Find where the given text appears and provide that cell's center as (x, y) coordinate. 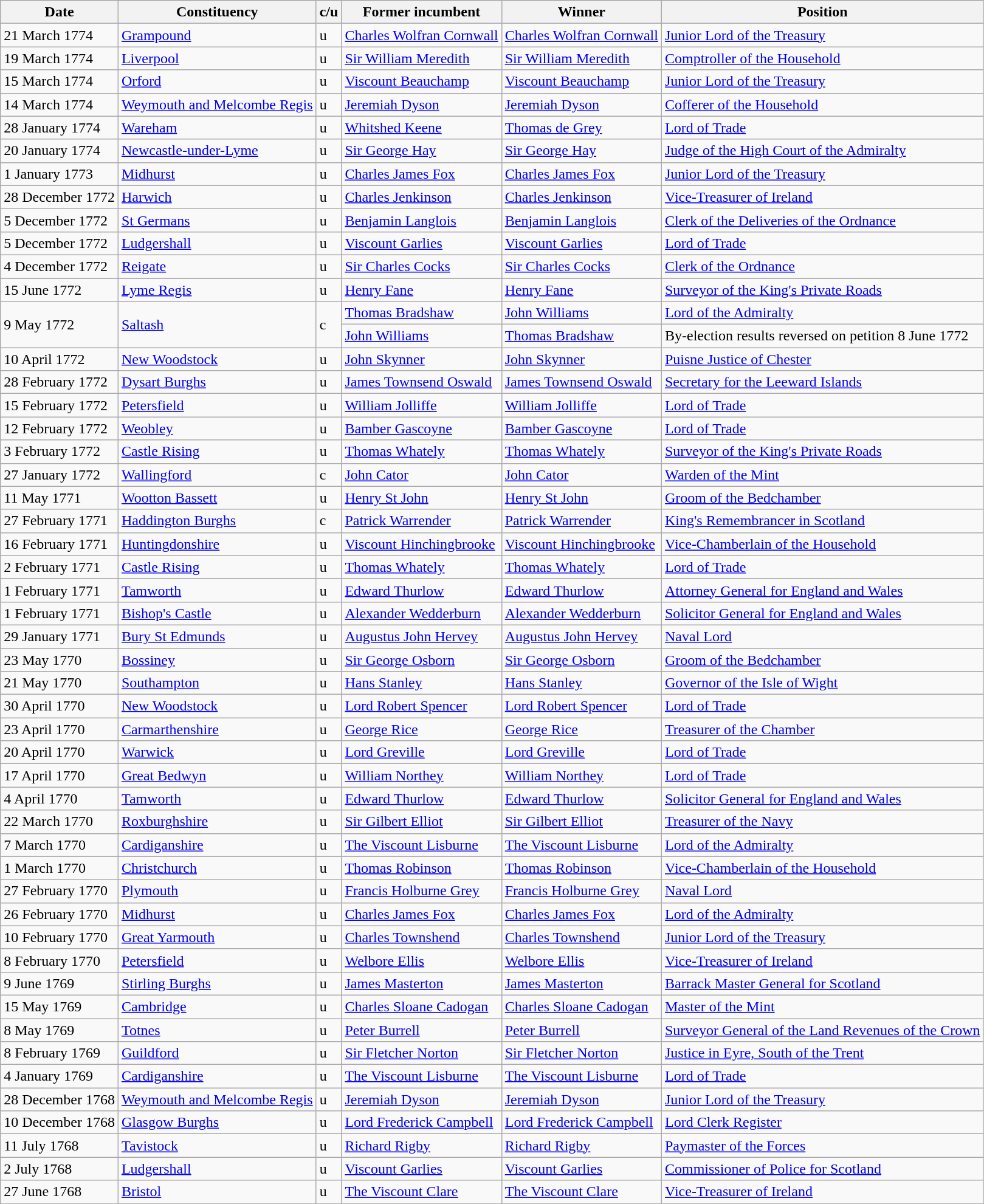
15 June 1772 (60, 290)
Bishop's Castle (217, 613)
Christchurch (217, 868)
15 May 1769 (60, 1006)
Reigate (217, 266)
Clerk of the Deliveries of the Ordnance (822, 220)
Bristol (217, 1192)
15 March 1774 (60, 81)
c/u (329, 12)
22 March 1770 (60, 822)
Treasurer of the Navy (822, 822)
3 February 1772 (60, 452)
Plymouth (217, 891)
7 March 1770 (60, 845)
Surveyor General of the Land Revenues of the Crown (822, 1030)
King's Remembrancer in Scotland (822, 521)
Totnes (217, 1030)
Winner (581, 12)
Justice in Eyre, South of the Trent (822, 1053)
Warden of the Mint (822, 475)
Guildford (217, 1053)
23 May 1770 (60, 659)
15 February 1772 (60, 405)
4 April 1770 (60, 799)
27 June 1768 (60, 1192)
Saltash (217, 325)
Governor of the Isle of Wight (822, 683)
28 December 1768 (60, 1099)
Stirling Burghs (217, 983)
Position (822, 12)
Harwich (217, 197)
30 April 1770 (60, 706)
Whitshed Keene (422, 128)
Wootton Bassett (217, 498)
14 March 1774 (60, 105)
1 March 1770 (60, 868)
Wallingford (217, 475)
Wareham (217, 128)
10 December 1768 (60, 1123)
By-election results reversed on petition 8 June 1772 (822, 336)
26 February 1770 (60, 914)
Bossiney (217, 659)
Judge of the High Court of the Admiralty (822, 151)
28 December 1772 (60, 197)
Glasgow Burghs (217, 1123)
11 July 1768 (60, 1146)
Orford (217, 81)
8 February 1770 (60, 960)
4 December 1772 (60, 266)
Barrack Master General for Scotland (822, 983)
Roxburghshire (217, 822)
23 April 1770 (60, 729)
Thomas de Grey (581, 128)
Comptroller of the Household (822, 58)
Dysart Burghs (217, 382)
Bury St Edmunds (217, 636)
20 January 1774 (60, 151)
Date (60, 12)
Lord Clerk Register (822, 1123)
Liverpool (217, 58)
Huntingdonshire (217, 544)
Secretary for the Leeward Islands (822, 382)
9 May 1772 (60, 325)
Treasurer of the Chamber (822, 729)
10 April 1772 (60, 359)
11 May 1771 (60, 498)
Former incumbent (422, 12)
Puisne Justice of Chester (822, 359)
Clerk of the Ordnance (822, 266)
8 February 1769 (60, 1053)
Warwick (217, 752)
2 February 1771 (60, 567)
Newcastle-under-Lyme (217, 151)
16 February 1771 (60, 544)
Great Yarmouth (217, 937)
28 January 1774 (60, 128)
Cambridge (217, 1006)
Cofferer of the Household (822, 105)
2 July 1768 (60, 1169)
Weobley (217, 428)
21 May 1770 (60, 683)
Tavistock (217, 1146)
27 February 1770 (60, 891)
19 March 1774 (60, 58)
17 April 1770 (60, 776)
10 February 1770 (60, 937)
20 April 1770 (60, 752)
St Germans (217, 220)
4 January 1769 (60, 1076)
12 February 1772 (60, 428)
Paymaster of the Forces (822, 1146)
27 February 1771 (60, 521)
Haddington Burghs (217, 521)
28 February 1772 (60, 382)
29 January 1771 (60, 636)
Constituency (217, 12)
Southampton (217, 683)
Great Bedwyn (217, 776)
27 January 1772 (60, 475)
Grampound (217, 35)
21 March 1774 (60, 35)
Carmarthenshire (217, 729)
8 May 1769 (60, 1030)
Master of the Mint (822, 1006)
Commissioner of Police for Scotland (822, 1169)
Attorney General for England and Wales (822, 590)
1 January 1773 (60, 174)
9 June 1769 (60, 983)
Lyme Regis (217, 290)
